Locate the cell with the specified text and output its (X, Y) center coordinate. 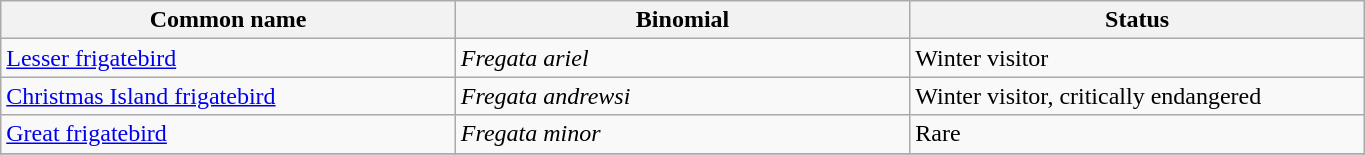
Common name (228, 20)
Winter visitor (1138, 58)
Fregata andrewsi (682, 96)
Fregata ariel (682, 58)
Christmas Island frigatebird (228, 96)
Status (1138, 20)
Great frigatebird (228, 134)
Winter visitor, critically endangered (1138, 96)
Rare (1138, 134)
Lesser frigatebird (228, 58)
Fregata minor (682, 134)
Binomial (682, 20)
